Determine the (x, y) coordinate at the center of the cell enclosing the given text.  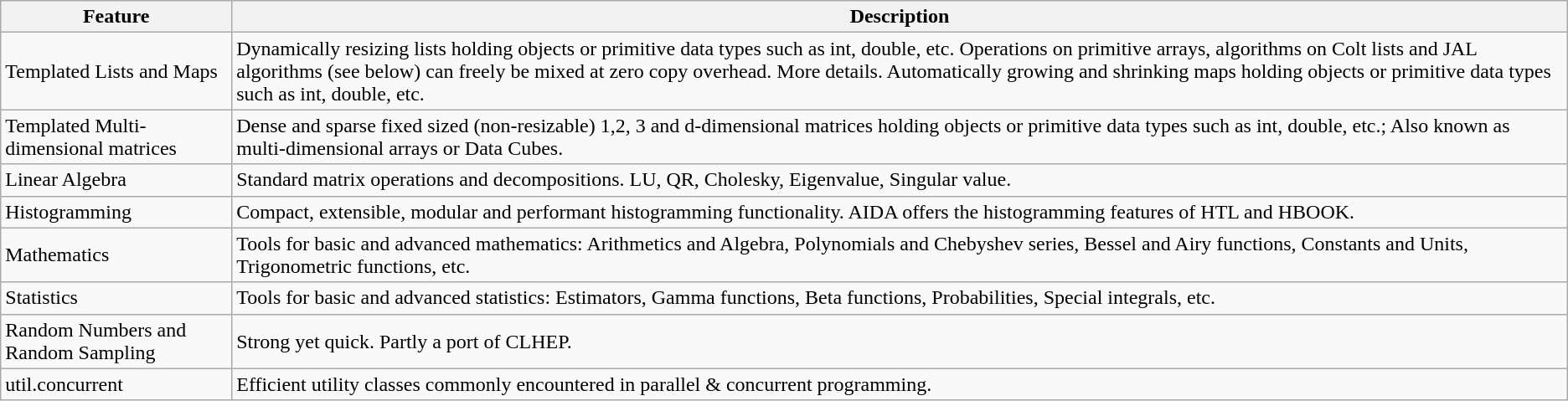
Standard matrix operations and decompositions. LU, QR, Cholesky, Eigenvalue, Singular value. (900, 180)
Feature (116, 17)
Histogramming (116, 212)
util.concurrent (116, 384)
Templated Multi-dimensional matrices (116, 137)
Efficient utility classes commonly encountered in parallel & concurrent programming. (900, 384)
Mathematics (116, 254)
Linear Algebra (116, 180)
Random Numbers and Random Sampling (116, 342)
Strong yet quick. Partly a port of CLHEP. (900, 342)
Statistics (116, 298)
Tools for basic and advanced statistics: Estimators, Gamma functions, Beta functions, Probabilities, Special integrals, etc. (900, 298)
Description (900, 17)
Compact, extensible, modular and performant histogramming functionality. AIDA offers the histogramming features of HTL and HBOOK. (900, 212)
Templated Lists and Maps (116, 71)
